Output the (x, y) coordinate of the center of the cell containing the given text.  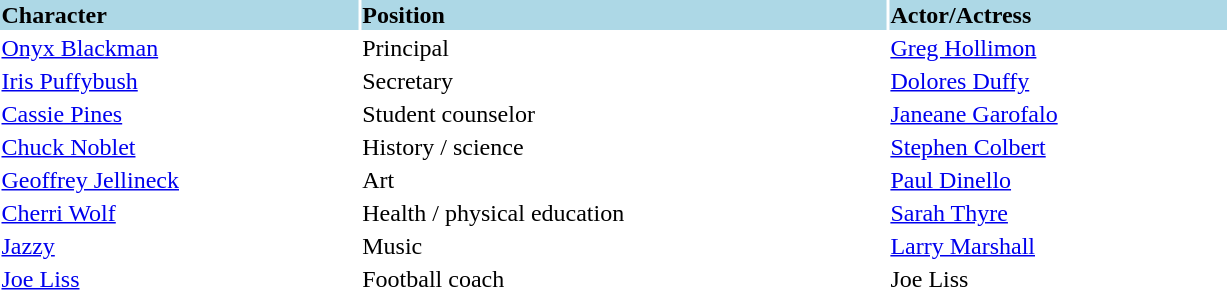
Stephen Colbert (1058, 147)
Geoffrey Jellineck (179, 180)
Secretary (624, 81)
Iris Puffybush (179, 81)
Health / physical education (624, 213)
Principal (624, 48)
Actor/Actress (1058, 15)
Music (624, 246)
Janeane Garofalo (1058, 114)
Sarah Thyre (1058, 213)
Art (624, 180)
Onyx Blackman (179, 48)
History / science (624, 147)
Jazzy (179, 246)
Position (624, 15)
Dolores Duffy (1058, 81)
Cherri Wolf (179, 213)
Cassie Pines (179, 114)
Chuck Noblet (179, 147)
Student counselor (624, 114)
Greg Hollimon (1058, 48)
Character (179, 15)
Paul Dinello (1058, 180)
Larry Marshall (1058, 246)
